Return [X, Y] of the center of cell containing provided text 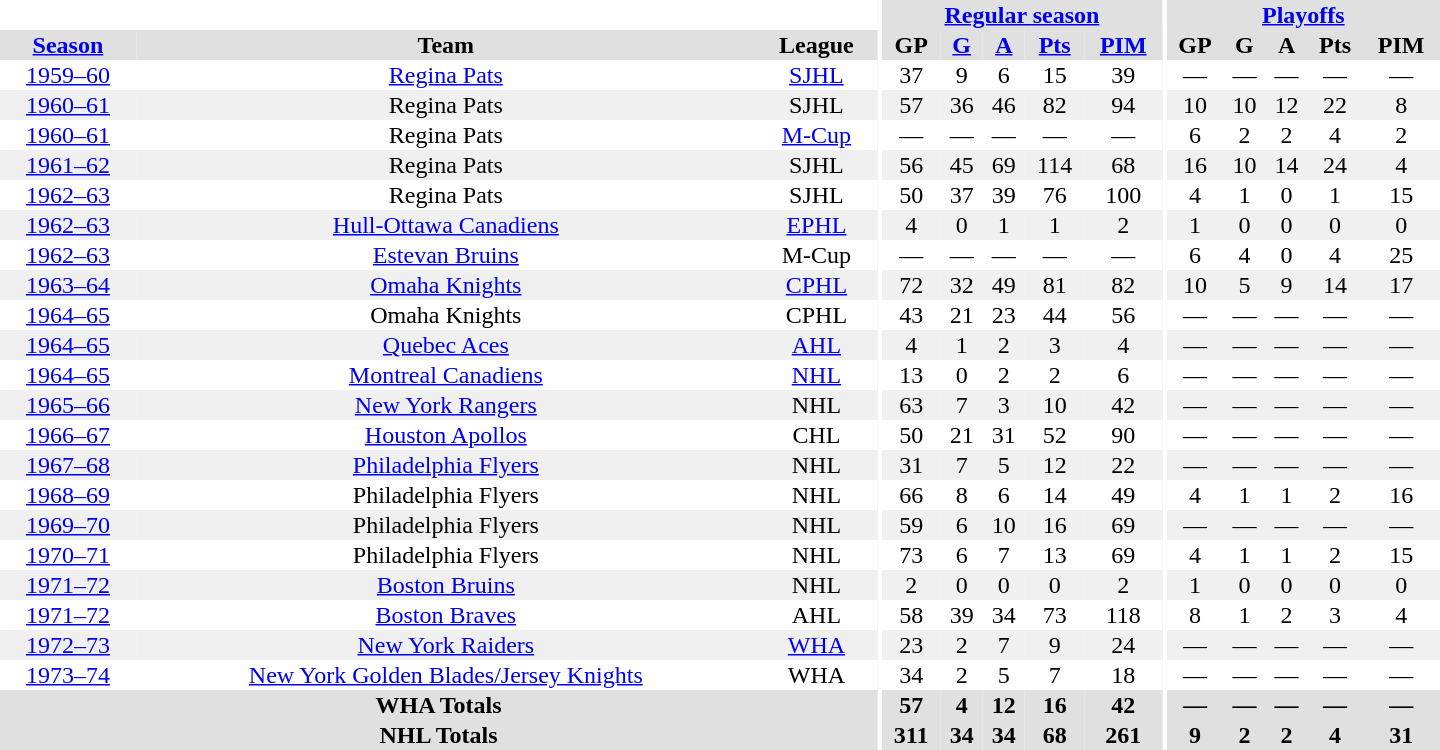
100 [1123, 195]
18 [1123, 675]
1959–60 [68, 75]
New York Golden Blades/Jersey Knights [446, 675]
1969–70 [68, 525]
1966–67 [68, 435]
59 [912, 525]
17 [1401, 285]
25 [1401, 255]
114 [1055, 165]
43 [912, 315]
76 [1055, 195]
32 [962, 285]
311 [912, 735]
Boston Braves [446, 615]
Regular season [1022, 15]
Hull-Ottawa Canadiens [446, 225]
WHA Totals [438, 705]
94 [1123, 105]
Estevan Bruins [446, 255]
NHL Totals [438, 735]
1970–71 [68, 555]
Quebec Aces [446, 345]
58 [912, 615]
EPHL [816, 225]
CHL [816, 435]
63 [912, 405]
1973–74 [68, 675]
118 [1123, 615]
Montreal Canadiens [446, 375]
New York Raiders [446, 645]
Houston Apollos [446, 435]
52 [1055, 435]
1968–69 [68, 495]
36 [962, 105]
New York Rangers [446, 405]
Playoffs [1304, 15]
81 [1055, 285]
Season [68, 45]
1963–64 [68, 285]
44 [1055, 315]
46 [1004, 105]
72 [912, 285]
1961–62 [68, 165]
1967–68 [68, 465]
1972–73 [68, 645]
261 [1123, 735]
League [816, 45]
Boston Bruins [446, 585]
Team [446, 45]
45 [962, 165]
66 [912, 495]
1965–66 [68, 405]
90 [1123, 435]
